From the cell containing the given text, extract its center point as [x, y] coordinate. 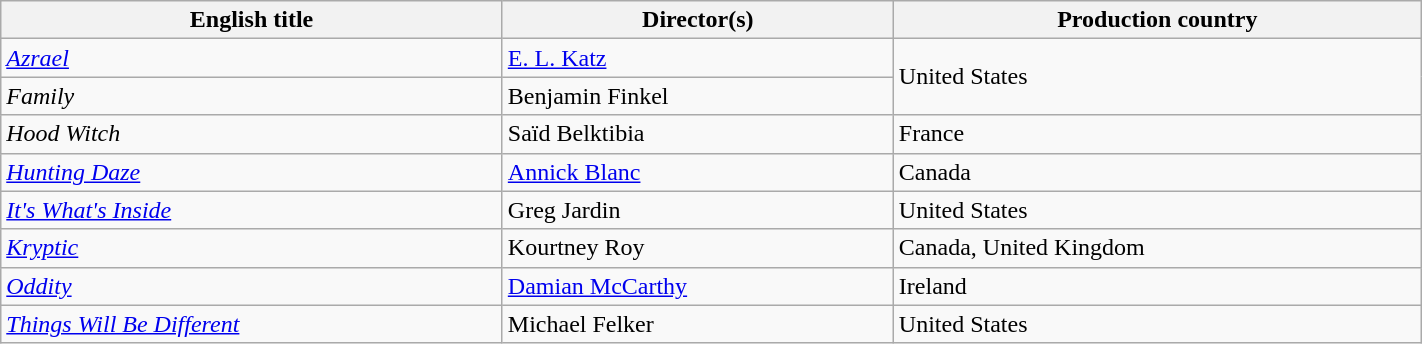
Canada [1157, 172]
Benjamin Finkel [698, 96]
Annick Blanc [698, 172]
Saïd Belktibia [698, 134]
Family [252, 96]
Hood Witch [252, 134]
Azrael [252, 58]
Damian McCarthy [698, 286]
France [1157, 134]
Production country [1157, 20]
Things Will Be Different [252, 324]
Canada, United Kingdom [1157, 248]
Kryptic [252, 248]
Kourtney Roy [698, 248]
E. L. Katz [698, 58]
Hunting Daze [252, 172]
Director(s) [698, 20]
Oddity [252, 286]
English title [252, 20]
It's What's Inside [252, 210]
Ireland [1157, 286]
Greg Jardin [698, 210]
Michael Felker [698, 324]
